Return [x, y] of the center of cell containing provided text 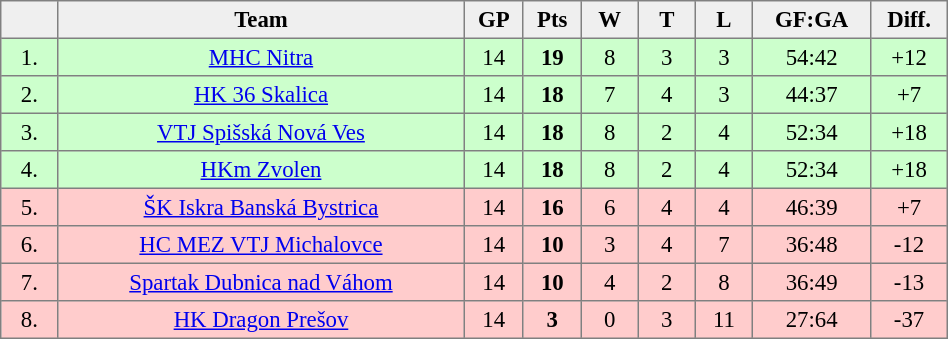
GF:GA [811, 20]
GP [494, 20]
T [666, 20]
Diff. [909, 20]
2. [30, 95]
44:37 [811, 95]
-37 [909, 320]
W [610, 20]
L [724, 20]
27:64 [811, 320]
4. [30, 170]
0 [610, 320]
Team [261, 20]
11 [724, 320]
-12 [909, 245]
46:39 [811, 207]
HKm Zvolen [261, 170]
HC MEZ VTJ Michalovce [261, 245]
54:42 [811, 57]
3. [30, 132]
+12 [909, 57]
-13 [909, 282]
VTJ Spišská Nová Ves [261, 132]
HK Dragon Prešov [261, 320]
Pts [552, 20]
HK 36 Skalica [261, 95]
19 [552, 57]
ŠK Iskra Banská Bystrica [261, 207]
1. [30, 57]
36:48 [811, 245]
36:49 [811, 282]
8. [30, 320]
5. [30, 207]
7. [30, 282]
6. [30, 245]
MHC Nitra [261, 57]
6 [610, 207]
Spartak Dubnica nad Váhom [261, 282]
16 [552, 207]
